Search for the cell housing the specified text and yield its (x, y) center coordinate. 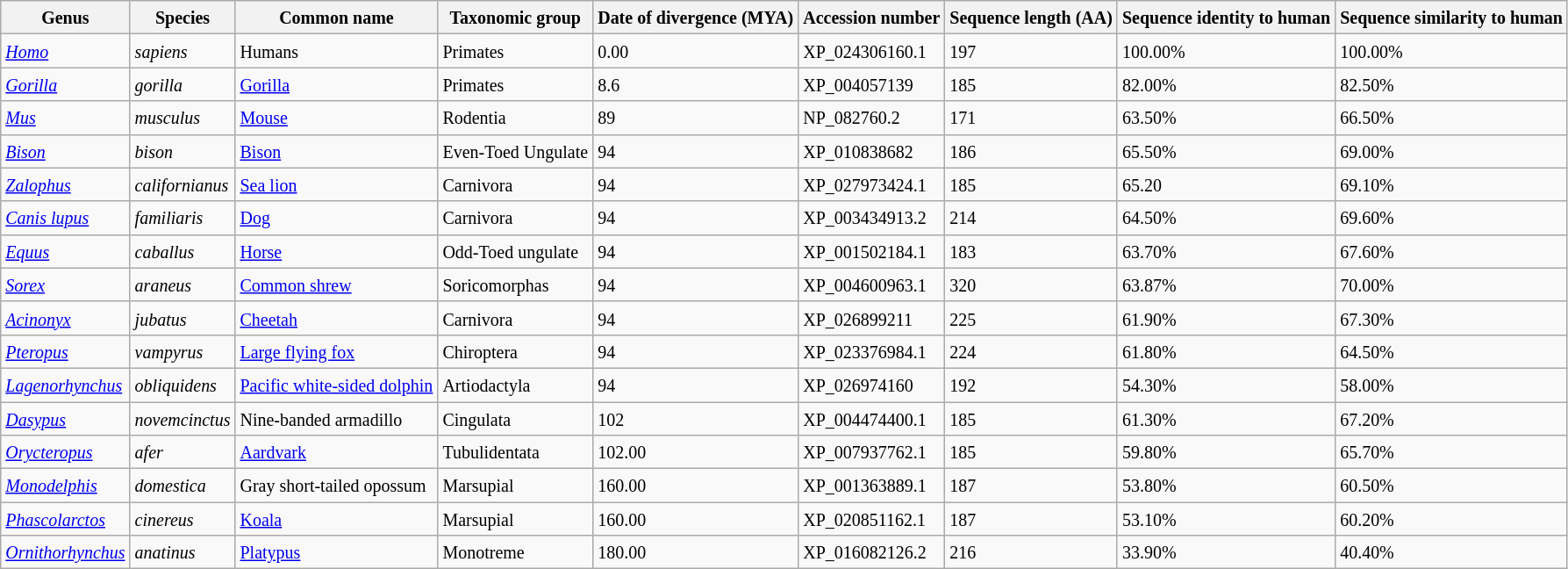
XP_023376984.1 (872, 351)
Cingulata (516, 419)
Equus (65, 251)
Humans (337, 51)
192 (1032, 385)
Aardvark (337, 452)
domestica (183, 486)
Horse (337, 251)
Mouse (337, 118)
Sequence similarity to human (1451, 18)
Dasypus (65, 419)
197 (1032, 51)
Large flying fox (337, 351)
Nine-banded armadillo (337, 419)
Dog (337, 218)
171 (1032, 118)
320 (1032, 284)
65.50% (1226, 151)
Date of divergence (MYA) (696, 18)
familiaris (183, 218)
69.60% (1451, 218)
sapiens (183, 51)
Acinonyx (65, 318)
XP_020851162.1 (872, 519)
cinereus (183, 519)
XP_004600963.1 (872, 284)
musculus (183, 118)
Lagenorhynchus (65, 385)
66.50% (1451, 118)
63.87% (1226, 284)
XP_024306160.1 (872, 51)
69.10% (1451, 184)
183 (1032, 251)
Soricomorphas (516, 284)
Taxonomic group (516, 18)
NP_082760.2 (872, 118)
216 (1032, 552)
Zalophus (65, 184)
Tubulidentata (516, 452)
65.70% (1451, 452)
Sorex (65, 284)
obliquidens (183, 385)
Homo (65, 51)
Chiroptera (516, 351)
60.50% (1451, 486)
XP_007937762.1 (872, 452)
Orycteropus (65, 452)
58.00% (1451, 385)
224 (1032, 351)
Artiodactyla (516, 385)
Pacific white-sided dolphin (337, 385)
Canis lupus (65, 218)
XP_016082126.2 (872, 552)
Cheetah (337, 318)
33.90% (1226, 552)
89 (696, 118)
102.00 (696, 452)
53.10% (1226, 519)
gorilla (183, 84)
70.00% (1451, 284)
XP_001363889.1 (872, 486)
59.80% (1226, 452)
61.30% (1226, 419)
XP_010838682 (872, 151)
XP_027973424.1 (872, 184)
XP_004474400.1 (872, 419)
61.80% (1226, 351)
82.00% (1226, 84)
Common name (337, 18)
40.40% (1451, 552)
Sequence length (AA) (1032, 18)
XP_001502184.1 (872, 251)
67.20% (1451, 419)
60.20% (1451, 519)
61.90% (1226, 318)
XP_003434913.2 (872, 218)
63.70% (1226, 251)
Gray short-tailed opossum (337, 486)
afer (183, 452)
Common shrew (337, 284)
67.60% (1451, 251)
bison (183, 151)
8.6 (696, 84)
Accession number (872, 18)
anatinus (183, 552)
69.00% (1451, 151)
53.80% (1226, 486)
Pteropus (65, 351)
82.50% (1451, 84)
Monotreme (516, 552)
102 (696, 419)
Koala (337, 519)
caballus (183, 251)
Monodelphis (65, 486)
XP_026974160 (872, 385)
vampyrus (183, 351)
Species (183, 18)
XP_026899211 (872, 318)
Rodentia (516, 118)
186 (1032, 151)
Odd-Toed ungulate (516, 251)
214 (1032, 218)
Sea lion (337, 184)
jubatus (183, 318)
Phascolarctos (65, 519)
Genus (65, 18)
65.20 (1226, 184)
180.00 (696, 552)
araneus (183, 284)
Even-Toed Ungulate (516, 151)
Platypus (337, 552)
Ornithorhynchus (65, 552)
0.00 (696, 51)
Mus (65, 118)
novemcinctus (183, 419)
225 (1032, 318)
54.30% (1226, 385)
Sequence identity to human (1226, 18)
californianus (183, 184)
67.30% (1451, 318)
XP_004057139 (872, 84)
63.50% (1226, 118)
